Provide the (x, y) coordinate of the cell's center where the given text is located.  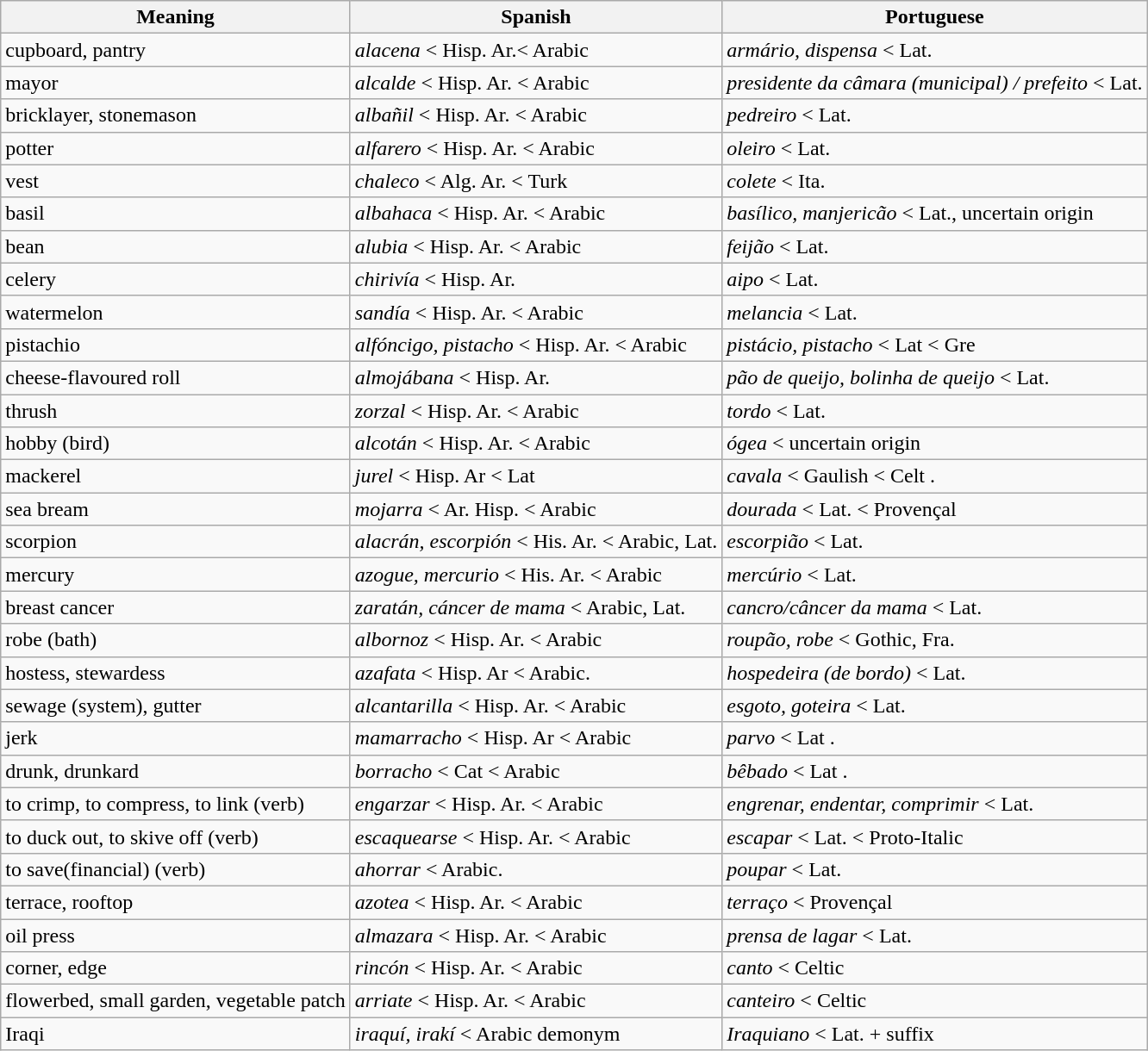
hospedeira (de bordo) < Lat. (934, 673)
mercury (176, 575)
terrace, rooftop (176, 902)
alcotán < Hisp. Ar. < Arabic (536, 444)
alubia < Hisp. Ar. < Arabic (536, 246)
alcantarilla < Hisp. Ar. < Arabic (536, 706)
colete < Ita. (934, 181)
alfarero < Hisp. Ar. < Arabic (536, 148)
mojarra < Ar. Hisp. < Arabic (536, 509)
jerk (176, 738)
aipo < Lat. (934, 279)
vest (176, 181)
engrenar, endentar, comprimir < Lat. (934, 804)
Portuguese (934, 17)
to save(financial) (verb) (176, 869)
bricklayer, stonemason (176, 115)
sewage (system), gutter (176, 706)
engarzar < Hisp. Ar. < Arabic (536, 804)
watermelon (176, 312)
celery (176, 279)
hobby (bird) (176, 444)
mackerel (176, 476)
breast cancer (176, 607)
parvo < Lat . (934, 738)
escapar < Lat. < Proto-Italic (934, 836)
pão de queijo, bolinha de queijo < Lat. (934, 377)
sandía < Hisp. Ar. < Arabic (536, 312)
pistácio, pistacho < Lat < Gre (934, 345)
basílico, manjericão < Lat., uncertain origin (934, 214)
azafata < Hisp. Ar < Arabic. (536, 673)
to duck out, to skive off (verb) (176, 836)
sea bream (176, 509)
almazara < Hisp. Ar. < Arabic (536, 935)
cavala < Gaulish < Celt . (934, 476)
basil (176, 214)
escaquearse < Hisp. Ar. < Arabic (536, 836)
hostess, stewardess (176, 673)
iraquí, irakí < Arabic demonym (536, 1034)
pistachio (176, 345)
azogue, mercurio < His. Ar. < Arabic (536, 575)
cancro/câncer da mama < Lat. (934, 607)
oleiro < Lat. (934, 148)
canto < Celtic (934, 968)
corner, edge (176, 968)
to crimp, to compress, to link (verb) (176, 804)
tordo < Lat. (934, 411)
alcalde < Hisp. Ar. < Arabic (536, 83)
albahaca < Hisp. Ar. < Arabic (536, 214)
mayor (176, 83)
alacrán, escorpión < His. Ar. < Arabic, Lat. (536, 542)
cupboard, pantry (176, 50)
Iraqi (176, 1034)
bêbado < Lat . (934, 771)
flowerbed, small garden, vegetable patch (176, 1001)
mercúrio < Lat. (934, 575)
borracho < Cat < Arabic (536, 771)
melancia < Lat. (934, 312)
chaleco < Alg. Ar. < Turk (536, 181)
bean (176, 246)
presidente da câmara (municipal) / prefeito < Lat. (934, 83)
arriate < Hisp. Ar. < Arabic (536, 1001)
alfóncigo, pistacho < Hisp. Ar. < Arabic (536, 345)
almojábana < Hisp. Ar. (536, 377)
dourada < Lat. < Provençal (934, 509)
potter (176, 148)
alacena < Hisp. Ar.< Arabic (536, 50)
albornoz < Hisp. Ar. < Arabic (536, 640)
azotea < Hisp. Ar. < Arabic (536, 902)
thrush (176, 411)
cheese-flavoured roll (176, 377)
zaratán, cáncer de mama < Arabic, Lat. (536, 607)
robe (bath) (176, 640)
escorpião < Lat. (934, 542)
rincón < Hisp. Ar. < Arabic (536, 968)
mamarracho < Hisp. Ar < Arabic (536, 738)
pedreiro < Lat. (934, 115)
Iraquiano < Lat. + suffix (934, 1034)
armário, dispensa < Lat. (934, 50)
poupar < Lat. (934, 869)
scorpion (176, 542)
roupão, robe < Gothic, Fra. (934, 640)
drunk, drunkard (176, 771)
albañil < Hisp. Ar. < Arabic (536, 115)
feijão < Lat. (934, 246)
canteiro < Celtic (934, 1001)
zorzal < Hisp. Ar. < Arabic (536, 411)
esgoto, goteira < Lat. (934, 706)
chirivía < Hisp. Ar. (536, 279)
Meaning (176, 17)
oil press (176, 935)
jurel < Hisp. Ar < Lat (536, 476)
ahorrar < Arabic. (536, 869)
Spanish (536, 17)
prensa de lagar < Lat. (934, 935)
ógea < uncertain origin (934, 444)
terraço < Provençal (934, 902)
